Detect which cell encompasses the target text, then output its [X, Y] center coordinate. 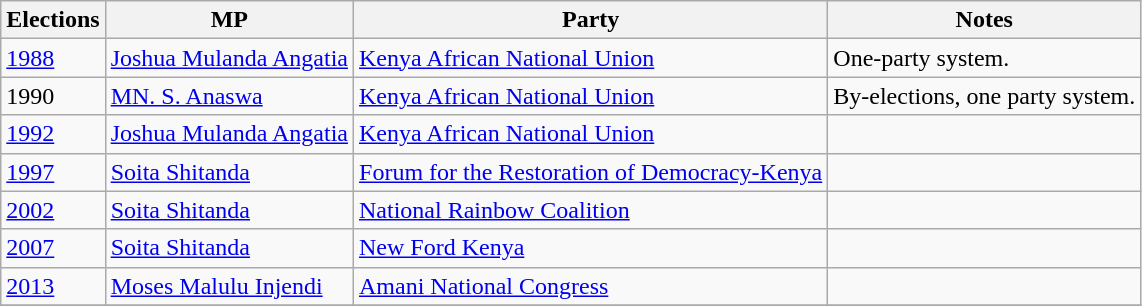
2002 [53, 210]
New Ford Kenya [591, 248]
1997 [53, 172]
National Rainbow Coalition [591, 210]
2007 [53, 248]
Moses Malulu Injendi [229, 286]
1990 [53, 96]
Party [591, 20]
2013 [53, 286]
1988 [53, 58]
One-party system. [984, 58]
Notes [984, 20]
MP [229, 20]
Forum for the Restoration of Democracy-Kenya [591, 172]
Elections [53, 20]
1992 [53, 134]
Amani National Congress [591, 286]
By-elections, one party system. [984, 96]
MN. S. Anaswa [229, 96]
